Provide the (x, y) coordinate of the cell's center where the given text is located.  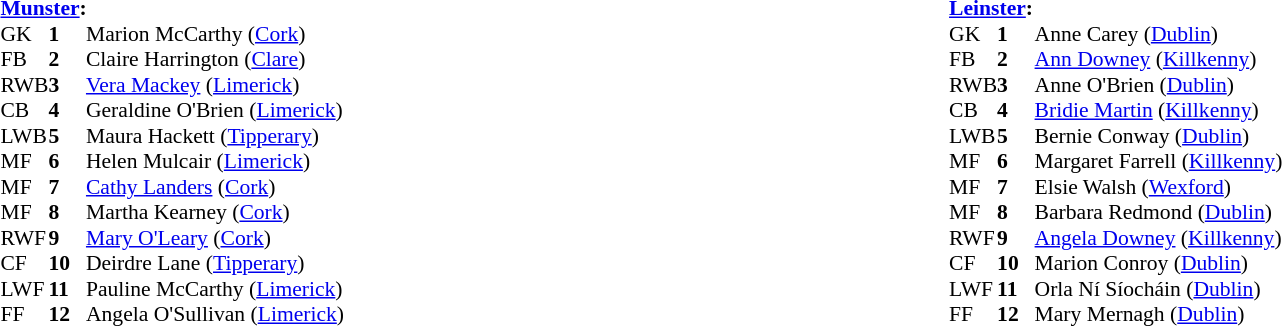
Deirdre Lane (Tipperary) (215, 263)
Vera Mackey (Limerick) (215, 85)
Martha Kearney (Cork) (215, 213)
Geraldine O'Brien (Limerick) (215, 111)
Mary O'Leary (Cork) (215, 238)
Claire Harrington (Clare) (215, 59)
Cathy Landers (Cork) (215, 187)
Helen Mulcair (Limerick) (215, 161)
Pauline McCarthy (Limerick) (215, 289)
Maura Hackett (Tipperary) (215, 136)
Marion McCarthy (Cork) (215, 34)
